Extract the (X, Y) coordinate from the center of the cell holding the provided text.  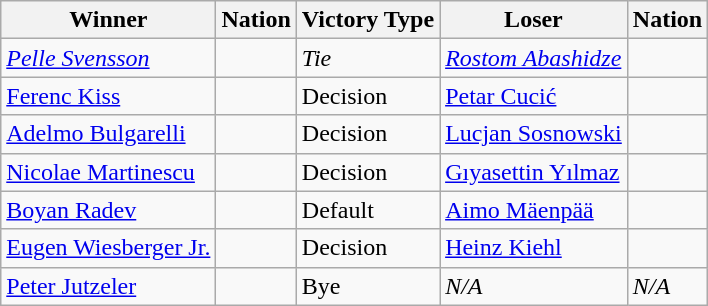
Petar Cucić (534, 96)
Rostom Abashidze (534, 58)
Ferenc Kiss (108, 96)
Bye (368, 286)
Aimo Mäenpää (534, 210)
Default (368, 210)
Loser (534, 20)
Boyan Radev (108, 210)
Tie (368, 58)
Lucjan Sosnowski (534, 134)
Eugen Wiesberger Jr. (108, 248)
Gıyasettin Yılmaz (534, 172)
Adelmo Bulgarelli (108, 134)
Winner (108, 20)
Peter Jutzeler (108, 286)
Nicolae Martinescu (108, 172)
Victory Type (368, 20)
Heinz Kiehl (534, 248)
Pelle Svensson (108, 58)
